Scan for the cell matching the given text and deliver its [x, y] coordinate at center. 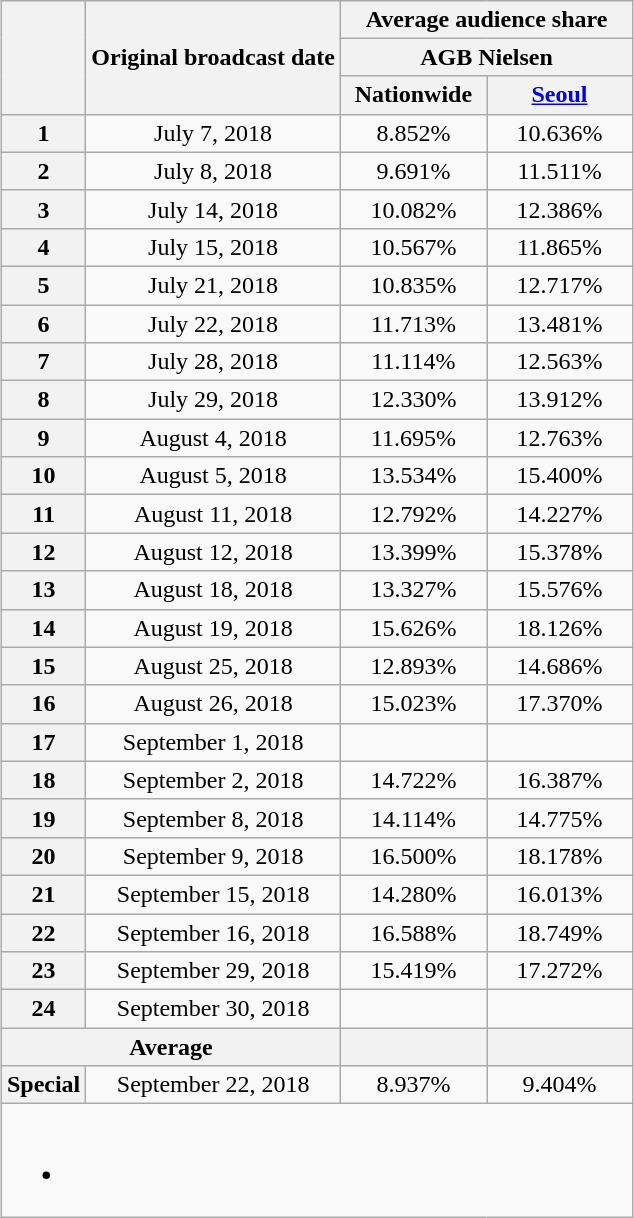
August 26, 2018 [214, 704]
12.330% [413, 400]
15.626% [413, 628]
11.865% [559, 247]
July 15, 2018 [214, 247]
23 [43, 971]
14.280% [413, 894]
12 [43, 552]
10.835% [413, 285]
16.013% [559, 894]
8.852% [413, 133]
22 [43, 933]
13 [43, 590]
17.272% [559, 971]
3 [43, 209]
Seoul [559, 95]
12.893% [413, 666]
September 16, 2018 [214, 933]
20 [43, 856]
18.126% [559, 628]
AGB Nielsen [486, 57]
2 [43, 171]
15.023% [413, 704]
10 [43, 476]
17.370% [559, 704]
September 9, 2018 [214, 856]
10.082% [413, 209]
September 29, 2018 [214, 971]
11 [43, 514]
September 15, 2018 [214, 894]
16.500% [413, 856]
9 [43, 438]
14.722% [413, 780]
August 18, 2018 [214, 590]
21 [43, 894]
11.695% [413, 438]
14.686% [559, 666]
8.937% [413, 1085]
10.567% [413, 247]
July 28, 2018 [214, 362]
September 22, 2018 [214, 1085]
September 2, 2018 [214, 780]
14.114% [413, 818]
7 [43, 362]
14.775% [559, 818]
5 [43, 285]
September 8, 2018 [214, 818]
14 [43, 628]
September 1, 2018 [214, 742]
17 [43, 742]
Average audience share [486, 19]
13.481% [559, 323]
14.227% [559, 514]
6 [43, 323]
9.404% [559, 1085]
Average [170, 1047]
Nationwide [413, 95]
18.178% [559, 856]
16.387% [559, 780]
13.534% [413, 476]
August 25, 2018 [214, 666]
August 19, 2018 [214, 628]
September 30, 2018 [214, 1009]
12.792% [413, 514]
1 [43, 133]
4 [43, 247]
16.588% [413, 933]
15.378% [559, 552]
13.399% [413, 552]
12.563% [559, 362]
15 [43, 666]
August 11, 2018 [214, 514]
18 [43, 780]
13.912% [559, 400]
11.114% [413, 362]
12.763% [559, 438]
18.749% [559, 933]
August 12, 2018 [214, 552]
16 [43, 704]
August 5, 2018 [214, 476]
10.636% [559, 133]
July 21, 2018 [214, 285]
8 [43, 400]
July 29, 2018 [214, 400]
August 4, 2018 [214, 438]
July 22, 2018 [214, 323]
Special [43, 1085]
Original broadcast date [214, 57]
15.576% [559, 590]
15.419% [413, 971]
19 [43, 818]
July 8, 2018 [214, 171]
12.386% [559, 209]
July 14, 2018 [214, 209]
24 [43, 1009]
13.327% [413, 590]
9.691% [413, 171]
11.511% [559, 171]
15.400% [559, 476]
12.717% [559, 285]
July 7, 2018 [214, 133]
11.713% [413, 323]
